Return (X, Y) of the center of cell containing provided text 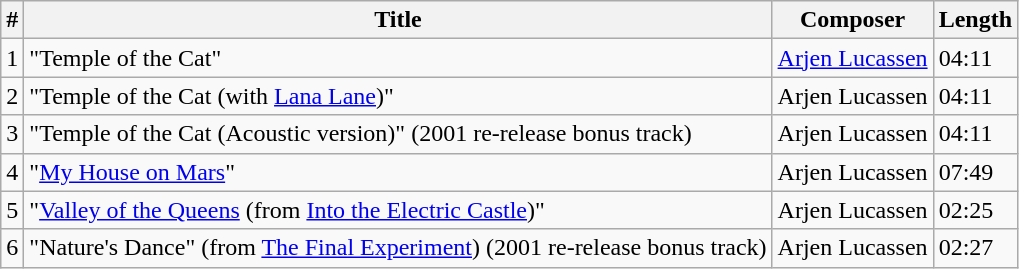
"Temple of the Cat" (398, 58)
07:49 (975, 172)
4 (12, 172)
1 (12, 58)
# (12, 20)
"Valley of the Queens (from Into the Electric Castle)" (398, 210)
Title (398, 20)
02:27 (975, 248)
2 (12, 96)
Length (975, 20)
"Temple of the Cat (Acoustic version)" (2001 re-release bonus track) (398, 134)
3 (12, 134)
6 (12, 248)
Composer (852, 20)
"Temple of the Cat (with Lana Lane)" (398, 96)
02:25 (975, 210)
"Nature's Dance" (from The Final Experiment) (2001 re-release bonus track) (398, 248)
"My House on Mars" (398, 172)
5 (12, 210)
